From the cell containing the given text, extract its center point as (X, Y) coordinate. 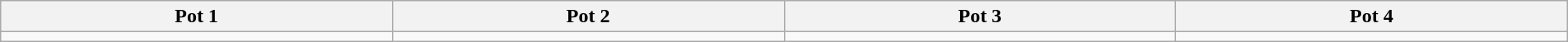
Pot 3 (980, 16)
Pot 1 (197, 16)
Pot 2 (588, 16)
Pot 4 (1372, 16)
